Return [x, y] of the center of cell containing provided text 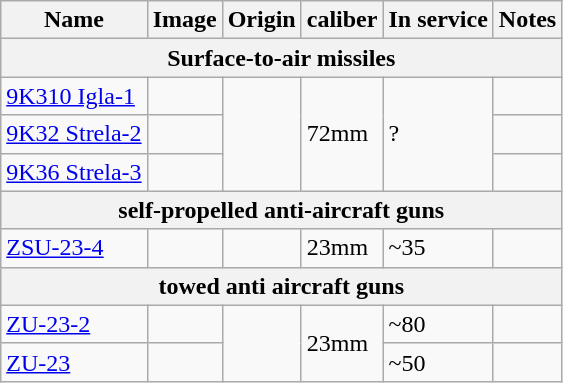
~35 [438, 248]
caliber [342, 20]
72mm [342, 134]
Surface-to-air missiles [282, 58]
towed anti aircraft guns [282, 286]
~50 [438, 362]
Image [184, 20]
ZSU-23-4 [74, 248]
Name [74, 20]
In service [438, 20]
Notes [527, 20]
self-propelled anti-aircraft guns [282, 210]
~80 [438, 324]
9K32 Strela-2 [74, 134]
ZU-23 [74, 362]
? [438, 134]
ZU-23-2 [74, 324]
Origin [262, 20]
9K310 Igla-1 [74, 96]
9K36 Strela-3 [74, 172]
